Find where the given text appears and provide that cell's center as (x, y) coordinate. 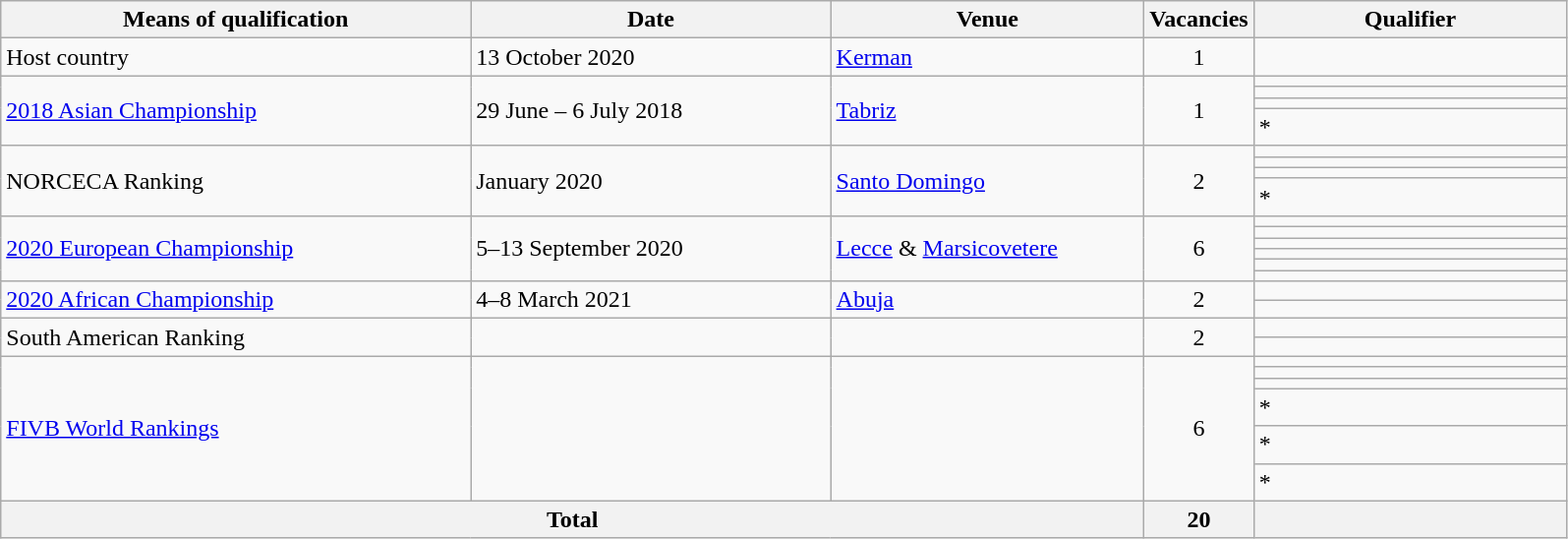
FIVB World Rankings (236, 429)
January 2020 (651, 181)
5–13 September 2020 (651, 248)
NORCECA Ranking (236, 181)
4–8 March 2021 (651, 300)
Tabriz (987, 110)
Lecce & Marsicovetere (987, 248)
2018 Asian Championship (236, 110)
Qualifier (1410, 20)
Abuja (987, 300)
Venue (987, 20)
Kerman (987, 57)
29 June – 6 July 2018 (651, 110)
Date (651, 20)
Total (572, 519)
Vacancies (1199, 20)
Santo Domingo (987, 181)
South American Ranking (236, 337)
13 October 2020 (651, 57)
Host country (236, 57)
Means of qualification (236, 20)
2020 European Championship (236, 248)
2020 African Championship (236, 300)
20 (1199, 519)
